Pinpoint the cell where the given text exists, returning its [X, Y] midpoint coordinate. 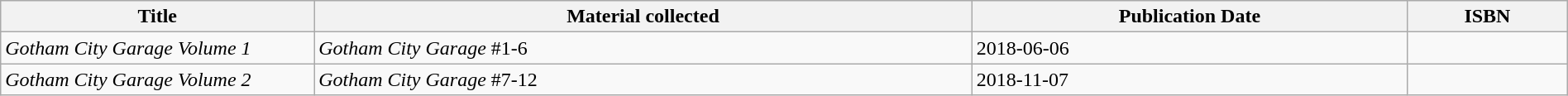
Publication Date [1189, 17]
ISBN [1488, 17]
Gotham City Garage #1-6 [643, 48]
Gotham City Garage Volume 1 [157, 48]
Material collected [643, 17]
Gotham City Garage Volume 2 [157, 79]
Gotham City Garage #7-12 [643, 79]
2018-11-07 [1189, 79]
Title [157, 17]
2018-06-06 [1189, 48]
